Locate the cell with the specified text and output its (X, Y) center coordinate. 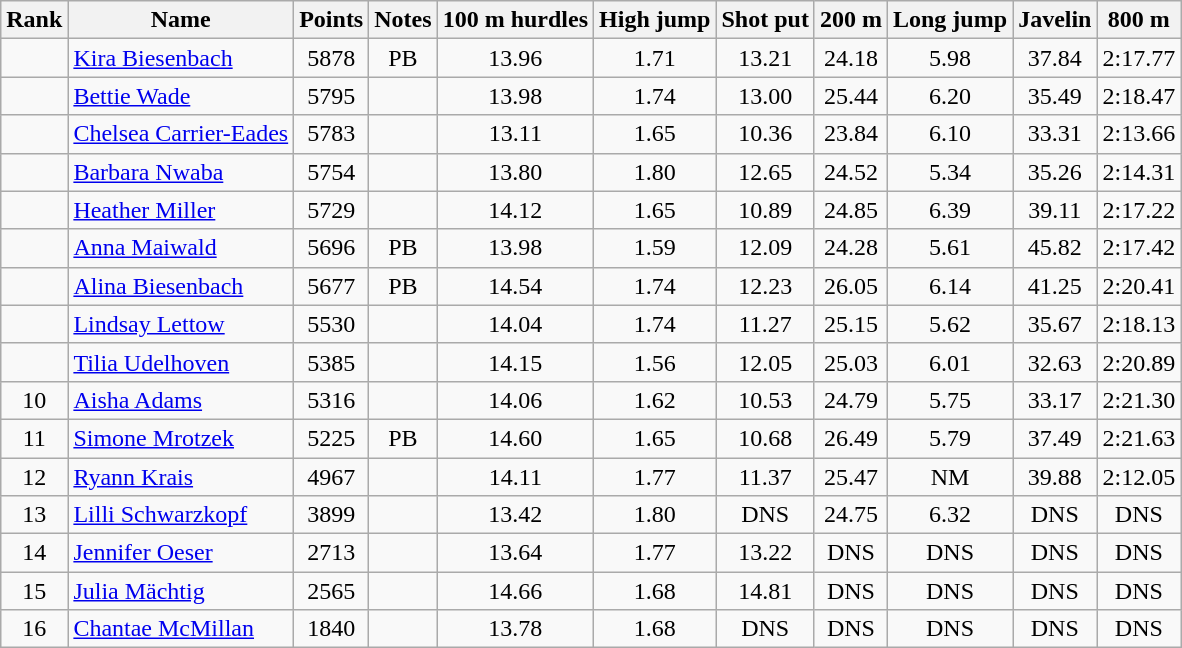
11 (34, 438)
5.62 (950, 324)
2:13.66 (1139, 134)
5.79 (950, 438)
800 m (1139, 20)
39.88 (1055, 477)
6.01 (950, 362)
13 (34, 515)
13.42 (515, 515)
14.81 (765, 591)
41.25 (1055, 286)
2:12.05 (1139, 477)
Lindsay Lettow (181, 324)
24.85 (850, 210)
14.60 (515, 438)
14 (34, 553)
1.62 (655, 400)
13.78 (515, 629)
2:18.13 (1139, 324)
25.15 (850, 324)
Simone Mrotzek (181, 438)
100 m hurdles (515, 20)
6.32 (950, 515)
2713 (332, 553)
24.18 (850, 58)
High jump (655, 20)
Anna Maiwald (181, 248)
Aisha Adams (181, 400)
Jennifer Oeser (181, 553)
26.49 (850, 438)
Tilia Udelhoven (181, 362)
5677 (332, 286)
Chelsea Carrier-Eades (181, 134)
5729 (332, 210)
5225 (332, 438)
26.05 (850, 286)
4967 (332, 477)
14.11 (515, 477)
24.28 (850, 248)
2:18.47 (1139, 96)
13.00 (765, 96)
Notes (403, 20)
2:21.63 (1139, 438)
6.14 (950, 286)
2565 (332, 591)
Alina Biesenbach (181, 286)
2:17.22 (1139, 210)
24.75 (850, 515)
3899 (332, 515)
11.27 (765, 324)
14.15 (515, 362)
5.75 (950, 400)
23.84 (850, 134)
15 (34, 591)
Heather Miller (181, 210)
1840 (332, 629)
1.56 (655, 362)
2:17.42 (1139, 248)
24.79 (850, 400)
13.11 (515, 134)
2:20.89 (1139, 362)
12.05 (765, 362)
5316 (332, 400)
14.54 (515, 286)
12 (34, 477)
33.17 (1055, 400)
2:17.77 (1139, 58)
25.47 (850, 477)
35.67 (1055, 324)
Name (181, 20)
200 m (850, 20)
13.64 (515, 553)
13.80 (515, 172)
5530 (332, 324)
Shot put (765, 20)
5754 (332, 172)
14.66 (515, 591)
Lilli Schwarzkopf (181, 515)
10.53 (765, 400)
10.68 (765, 438)
2:21.30 (1139, 400)
5878 (332, 58)
6.20 (950, 96)
14.04 (515, 324)
2:14.31 (1139, 172)
Rank (34, 20)
5.34 (950, 172)
1.71 (655, 58)
39.11 (1055, 210)
13.96 (515, 58)
13.22 (765, 553)
11.37 (765, 477)
24.52 (850, 172)
5783 (332, 134)
25.44 (850, 96)
Julia Mächtig (181, 591)
Chantae McMillan (181, 629)
25.03 (850, 362)
14.06 (515, 400)
32.63 (1055, 362)
Barbara Nwaba (181, 172)
10 (34, 400)
Javelin (1055, 20)
37.49 (1055, 438)
2:20.41 (1139, 286)
37.84 (1055, 58)
16 (34, 629)
10.36 (765, 134)
12.65 (765, 172)
Ryann Krais (181, 477)
35.26 (1055, 172)
5.61 (950, 248)
35.49 (1055, 96)
Bettie Wade (181, 96)
12.09 (765, 248)
10.89 (765, 210)
5795 (332, 96)
5.98 (950, 58)
Points (332, 20)
NM (950, 477)
Long jump (950, 20)
6.39 (950, 210)
6.10 (950, 134)
14.12 (515, 210)
33.31 (1055, 134)
Kira Biesenbach (181, 58)
12.23 (765, 286)
5385 (332, 362)
45.82 (1055, 248)
5696 (332, 248)
1.59 (655, 248)
13.21 (765, 58)
